Identify which cell holds the provided text, then report its (x, y) central coordinate. 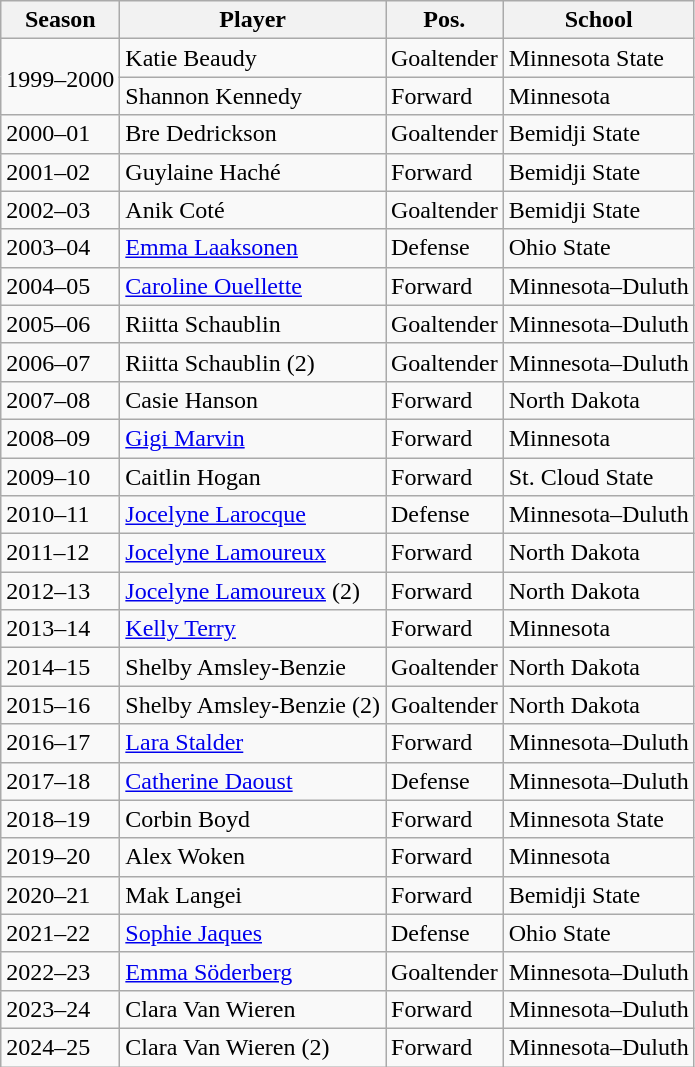
Clara Van Wieren (2) (253, 1047)
Emma Söderberg (253, 971)
2014–15 (60, 667)
Casie Hanson (253, 400)
2003–04 (60, 248)
Guylaine Haché (253, 172)
2012–13 (60, 591)
2002–03 (60, 210)
2019–20 (60, 857)
2007–08 (60, 400)
2018–19 (60, 819)
Katie Beaudy (253, 58)
2010–11 (60, 515)
2021–22 (60, 933)
2006–07 (60, 362)
Caroline Ouellette (253, 286)
Alex Woken (253, 857)
Lara Stalder (253, 743)
2013–14 (60, 629)
2016–17 (60, 743)
2000–01 (60, 134)
Catherine Daoust (253, 781)
Shelby Amsley-Benzie (2) (253, 705)
2015–16 (60, 705)
2017–18 (60, 781)
Player (253, 20)
2004–05 (60, 286)
School (598, 20)
Clara Van Wieren (253, 1009)
Kelly Terry (253, 629)
2020–21 (60, 895)
Shelby Amsley-Benzie (253, 667)
2022–23 (60, 971)
Bre Dedrickson (253, 134)
2024–25 (60, 1047)
Corbin Boyd (253, 819)
St. Cloud State (598, 477)
Riitta Schaublin (2) (253, 362)
1999–2000 (60, 77)
Season (60, 20)
Caitlin Hogan (253, 477)
Pos. (445, 20)
2011–12 (60, 553)
Jocelyne Lamoureux (253, 553)
2023–24 (60, 1009)
Riitta Schaublin (253, 324)
2008–09 (60, 438)
Mak Langei (253, 895)
2001–02 (60, 172)
Shannon Kennedy (253, 96)
Anik Coté (253, 210)
2009–10 (60, 477)
Gigi Marvin (253, 438)
Jocelyne Larocque (253, 515)
2005–06 (60, 324)
Emma Laaksonen (253, 248)
Sophie Jaques (253, 933)
Jocelyne Lamoureux (2) (253, 591)
